From the cell containing the given text, extract its center point as (X, Y) coordinate. 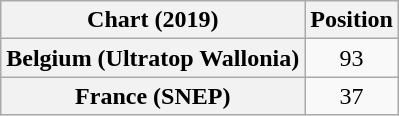
Belgium (Ultratop Wallonia) (153, 58)
Position (352, 20)
93 (352, 58)
France (SNEP) (153, 96)
37 (352, 96)
Chart (2019) (153, 20)
